Find where the given text appears and provide that cell's center as (X, Y) coordinate. 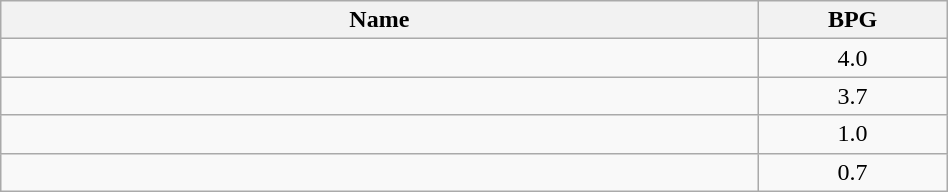
BPG (852, 20)
3.7 (852, 96)
0.7 (852, 172)
1.0 (852, 134)
4.0 (852, 58)
Name (380, 20)
